Locate the cell with the specified text and output its (X, Y) center coordinate. 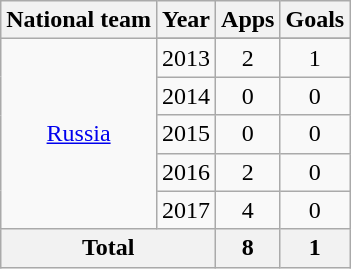
2013 (186, 58)
Year (186, 20)
Goals (315, 20)
2015 (186, 134)
2016 (186, 172)
4 (248, 210)
8 (248, 248)
Total (108, 248)
Russia (79, 134)
2014 (186, 96)
2017 (186, 210)
National team (79, 20)
Apps (248, 20)
